For the text-containing cell, return its midpoint in (x, y) coordinate format. 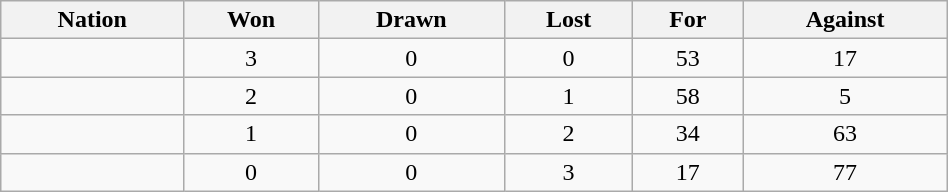
53 (688, 58)
Lost (568, 20)
Against (845, 20)
For (688, 20)
77 (845, 172)
Nation (92, 20)
Won (252, 20)
63 (845, 134)
34 (688, 134)
5 (845, 96)
Drawn (411, 20)
58 (688, 96)
